Detect which cell encompasses the target text, then output its [X, Y] center coordinate. 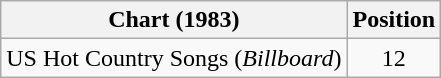
Chart (1983) [174, 20]
Position [394, 20]
US Hot Country Songs (Billboard) [174, 58]
12 [394, 58]
